From the cell containing the given text, extract its center point as (X, Y) coordinate. 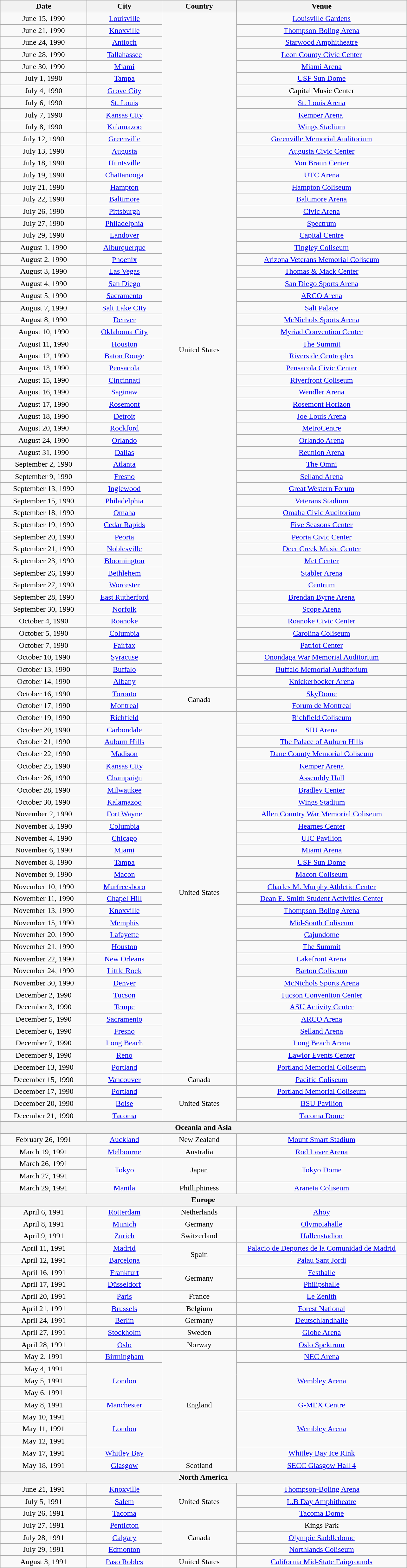
November 9, 1990 (44, 874)
Boise (124, 1103)
Palacio de Deportes de la Comunidad de Madrid (321, 1248)
Barton Coliseum (321, 971)
Pittsburgh (124, 211)
July 1, 1990 (44, 79)
June 28, 1990 (44, 54)
September 20, 1990 (44, 537)
SkyDome (321, 693)
Allen Country War Memorial Coliseum (321, 814)
France (199, 1296)
Manchester (124, 1405)
August 16, 1990 (44, 392)
Vancouver (124, 1079)
North America (203, 1477)
July 29, 1990 (44, 235)
April 6, 1991 (44, 1212)
November 3, 1990 (44, 826)
April 9, 1991 (44, 1236)
California Mid-State Fairgrounds (321, 1562)
August 3, 1990 (44, 271)
Huntsville (124, 163)
MetroCentre (321, 428)
July 27, 1991 (44, 1526)
SIU Arena (321, 730)
Myriad Convention Center (321, 332)
October 4, 1990 (44, 621)
Norfolk (124, 609)
Capital Music Center (321, 91)
Hearnes Center (321, 826)
October 30, 1990 (44, 802)
August 8, 1990 (44, 320)
Noblesville (124, 549)
November 24, 1990 (44, 971)
Madrid (124, 1248)
July 13, 1990 (44, 151)
July 26, 1991 (44, 1514)
Grove City (124, 91)
December 15, 1990 (44, 1079)
Augusta Civic Center (321, 151)
March 26, 1991 (44, 1164)
July 29, 1991 (44, 1550)
November 10, 1990 (44, 886)
October 21, 1990 (44, 742)
Forum de Montreal (321, 705)
September 2, 1990 (44, 464)
Spain (199, 1254)
Louisville Gardens (321, 18)
October 16, 1990 (44, 693)
July 4, 1990 (44, 91)
Fort Wayne (124, 814)
June 30, 1990 (44, 67)
August 11, 1990 (44, 344)
November 21, 1990 (44, 947)
Olympic Saddledome (321, 1538)
L.B Day Amphitheatre (321, 1501)
BSU Pavilion (321, 1103)
Roanoke Civic Center (321, 621)
Palau Sant Jordi (321, 1260)
Festhalle (321, 1272)
Scope Arena (321, 609)
Louisville (124, 18)
April 28, 1991 (44, 1345)
December 7, 1990 (44, 1043)
Baltimore (124, 199)
Bloomington (124, 561)
Düsseldorf (124, 1284)
Edmonton (124, 1550)
New Zealand (199, 1140)
Tingley Coliseum (321, 247)
Calgary (124, 1538)
Auburn Hills (124, 742)
Arizona Veterans Memorial Coliseum (321, 259)
The Palace of Auburn Hills (321, 742)
Brendan Byrne Arena (321, 597)
December 2, 1990 (44, 995)
May 8, 1991 (44, 1405)
Rosemont Horizon (321, 404)
Reunion Arena (321, 452)
April 11, 1991 (44, 1248)
Philipshalle (321, 1284)
September 15, 1990 (44, 500)
Memphis (124, 923)
Phoenix (124, 259)
ASU Activity Center (321, 1007)
Switzerland (199, 1236)
Spectrum (321, 223)
UTC Arena (321, 175)
Mount Smart Stadium (321, 1140)
Deutschlandhalle (321, 1321)
Atlanta (124, 464)
November 30, 1990 (44, 983)
Pacific Coliseum (321, 1079)
September 30, 1990 (44, 609)
Brussels (124, 1309)
Birmingham (124, 1357)
Oslo Spektrum (321, 1345)
Le Zenith (321, 1296)
San Diego (124, 284)
July 6, 1990 (44, 103)
November 2, 1990 (44, 814)
April 16, 1991 (44, 1272)
November 22, 1990 (44, 959)
Munich (124, 1224)
November 13, 1990 (44, 910)
Globe Arena (321, 1333)
October 26, 1990 (44, 778)
December 6, 1990 (44, 1031)
Albany (124, 681)
December 13, 1990 (44, 1067)
Tokyo (124, 1170)
Stockholm (124, 1333)
April 24, 1991 (44, 1321)
Tucson Convention Center (321, 995)
June 24, 1990 (44, 42)
April 20, 1991 (44, 1296)
August 18, 1990 (44, 416)
October 5, 1990 (44, 633)
Barcelona (124, 1260)
Dean E. Smith Student Activities Center (321, 898)
Zurich (124, 1236)
Toronto (124, 693)
Tempe (124, 1007)
October 17, 1990 (44, 705)
May 10, 1991 (44, 1417)
Five Seasons Center (321, 525)
Inglewood (124, 488)
Netherlands (199, 1212)
Frankfurt (124, 1272)
Antioch (124, 42)
Cedar Rapids (124, 525)
Chicago (124, 838)
Venue (321, 6)
Long Beach (124, 1043)
Richfield (124, 717)
Baltimore Arena (321, 199)
October 10, 1990 (44, 657)
Milwaukee (124, 790)
November 11, 1990 (44, 898)
Japan (199, 1170)
Little Rock (124, 971)
September 21, 1990 (44, 549)
Wendler Arena (321, 392)
Charles M. Murphy Athletic Center (321, 886)
Bethlehem (124, 573)
Buffalo (124, 669)
August 31, 1990 (44, 452)
May 18, 1991 (44, 1465)
Olympiahalle (321, 1224)
Augusta (124, 151)
Peoria Civic Center (321, 537)
Macon Coliseum (321, 874)
Australia (199, 1152)
February 26, 1991 (44, 1140)
July 12, 1990 (44, 139)
Tucson (124, 995)
Thomas & Mack Center (321, 271)
Champaign (124, 778)
September 23, 1990 (44, 561)
Dallas (124, 452)
Carbondale (124, 730)
Whitley Bay (124, 1453)
April 8, 1991 (44, 1224)
Stabler Arena (321, 573)
Landover (124, 235)
Lafayette (124, 935)
Rotterdam (124, 1212)
Greenville Memorial Auditorium (321, 139)
Saginaw (124, 392)
Penticton (124, 1526)
Detroit (124, 416)
July 22, 1990 (44, 199)
May 12, 1991 (44, 1441)
September 19, 1990 (44, 525)
Murfreesboro (124, 886)
September 18, 1990 (44, 513)
NEC Arena (321, 1357)
Manila (124, 1188)
Paris (124, 1296)
July 7, 1990 (44, 115)
August 17, 1990 (44, 404)
Long Beach Arena (321, 1043)
April 12, 1991 (44, 1260)
Cajundome (321, 935)
November 20, 1990 (44, 935)
Patriot Center (321, 645)
Ahoy (321, 1212)
June 21, 1990 (44, 30)
October 7, 1990 (44, 645)
Pensacola (124, 368)
October 25, 1990 (44, 766)
May 11, 1991 (44, 1429)
August 2, 1990 (44, 259)
Sweden (199, 1333)
Starwood Amphitheatre (321, 42)
April 21, 1991 (44, 1309)
England (199, 1405)
Norway (199, 1345)
Rosemont (124, 404)
Araneta Coliseum (321, 1188)
Philliphiness (199, 1188)
August 20, 1990 (44, 428)
Baton Rouge (124, 356)
Reno (124, 1055)
July 19, 1990 (44, 175)
October 13, 1990 (44, 669)
Leon County Civic Center (321, 54)
Montreal (124, 705)
Carolina Coliseum (321, 633)
Omaha (124, 513)
Salt Lake CIty (124, 308)
July 21, 1990 (44, 187)
Hallenstadion (321, 1236)
Berlin (124, 1321)
Tallahassee (124, 54)
Met Center (321, 561)
December 5, 1990 (44, 1019)
Capital Centre (321, 235)
Knickerbocker Arena (321, 681)
City (124, 6)
The Omni (321, 464)
Whitley Bay Ice Rink (321, 1453)
Orlando Arena (321, 440)
Rod Laver Arena (321, 1152)
Lakefront Arena (321, 959)
Kings Park (321, 1526)
December 20, 1990 (44, 1103)
Dane County Memorial Coliseum (321, 754)
Europe (203, 1200)
October 22, 1990 (44, 754)
Auckland (124, 1140)
October 20, 1990 (44, 730)
Deer Creek Music Center (321, 549)
Greenville (124, 139)
March 27, 1991 (44, 1176)
August 1, 1990 (44, 247)
November 15, 1990 (44, 923)
Onondaga War Memorial Auditorium (321, 657)
September 26, 1990 (44, 573)
Von Braun Center (321, 163)
San Diego Sports Arena (321, 284)
May 2, 1991 (44, 1357)
Las Vegas (124, 271)
Cincinnati (124, 380)
Orlando (124, 440)
October 14, 1990 (44, 681)
East Rutherford (124, 597)
October 19, 1990 (44, 717)
Civic Arena (321, 211)
Alburquerque (124, 247)
Salem (124, 1501)
New Orleans (124, 959)
October 28, 1990 (44, 790)
Pensacola Civic Center (321, 368)
November 6, 1990 (44, 850)
August 5, 1990 (44, 296)
May 5, 1991 (44, 1381)
Chattanooga (124, 175)
Richfield Coliseum (321, 717)
June 15, 1990 (44, 18)
Forest National (321, 1309)
Hampton Coliseum (321, 187)
December 3, 1990 (44, 1007)
December 21, 1990 (44, 1115)
Riverside Centroplex (321, 356)
July 18, 1990 (44, 163)
Glasgow (124, 1465)
Tokyo Dome (321, 1170)
August 24, 1990 (44, 440)
Date (44, 6)
August 10, 1990 (44, 332)
July 5, 1991 (44, 1501)
Buffalo Memorial Auditorium (321, 669)
Salt Palace (321, 308)
December 17, 1990 (44, 1091)
Rockford (124, 428)
Omaha Civic Auditorium (321, 513)
Peoria (124, 537)
July 27, 1990 (44, 223)
Paso Robles (124, 1562)
Veterans Stadium (321, 500)
March 29, 1991 (44, 1188)
August 7, 1990 (44, 308)
September 13, 1990 (44, 488)
June 21, 1991 (44, 1489)
July 8, 1990 (44, 127)
Bradley Center (321, 790)
May 6, 1991 (44, 1393)
Madison (124, 754)
March 19, 1991 (44, 1152)
SECC Glasgow Hall 4 (321, 1465)
Melbourne (124, 1152)
Assembly Hall (321, 778)
September 9, 1990 (44, 476)
St. Louis Arena (321, 103)
Oceania and Asia (203, 1128)
Oklahoma City (124, 332)
Riverfront Coliseum (321, 380)
UIC Pavilion (321, 838)
September 28, 1990 (44, 597)
Belgium (199, 1309)
Chapel Hill (124, 898)
Centrum (321, 585)
Northlands Coliseum (321, 1550)
May 4, 1991 (44, 1369)
Scotland (199, 1465)
September 27, 1990 (44, 585)
Syracuse (124, 657)
Great Western Forum (321, 488)
April 17, 1991 (44, 1284)
April 27, 1991 (44, 1333)
December 9, 1990 (44, 1055)
G-MEX Centre (321, 1405)
Macon (124, 874)
Hampton (124, 187)
November 8, 1990 (44, 862)
November 4, 1990 (44, 838)
Lawlor Events Center (321, 1055)
St. Louis (124, 103)
August 3, 1991 (44, 1562)
Oslo (124, 1345)
August 12, 1990 (44, 356)
August 15, 1990 (44, 380)
July 26, 1990 (44, 211)
Worcester (124, 585)
August 13, 1990 (44, 368)
May 17, 1991 (44, 1453)
Joe Louis Arena (321, 416)
Mid-South Coliseum (321, 923)
Roanoke (124, 621)
Country (199, 6)
August 4, 1990 (44, 284)
July 28, 1991 (44, 1538)
Fairfax (124, 645)
